Extract the [x, y] coordinate from the center of the cell holding the provided text.  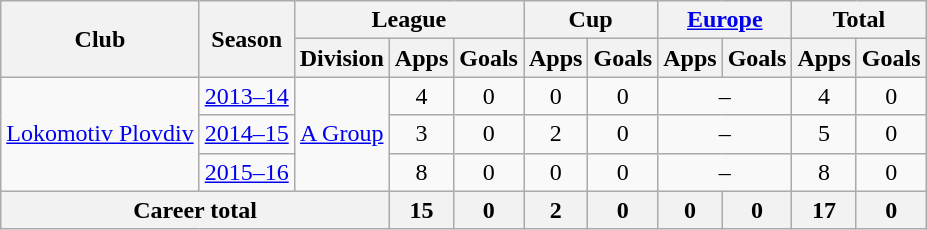
15 [421, 210]
2014–15 [246, 134]
Season [246, 39]
League [408, 20]
Lokomotiv Plovdiv [100, 134]
3 [421, 134]
A Group [342, 134]
Total [859, 20]
Division [342, 58]
Cup [591, 20]
Club [100, 39]
Europe [725, 20]
Career total [196, 210]
5 [824, 134]
17 [824, 210]
2015–16 [246, 172]
2013–14 [246, 96]
